Locate the cell with the specified text and output its (X, Y) center coordinate. 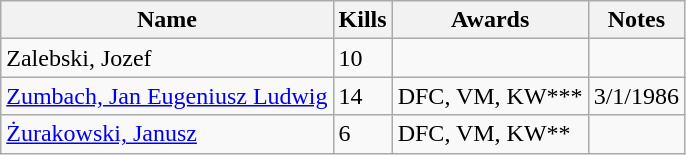
Zalebski, Jozef (167, 58)
DFC, VM, KW*** (490, 96)
3/1/1986 (636, 96)
14 (362, 96)
Name (167, 20)
6 (362, 134)
Żurakowski, Janusz (167, 134)
10 (362, 58)
Zumbach, Jan Eugeniusz Ludwig (167, 96)
Kills (362, 20)
Notes (636, 20)
DFC, VM, KW** (490, 134)
Awards (490, 20)
